Scan for the cell matching the given text and deliver its (X, Y) coordinate at center. 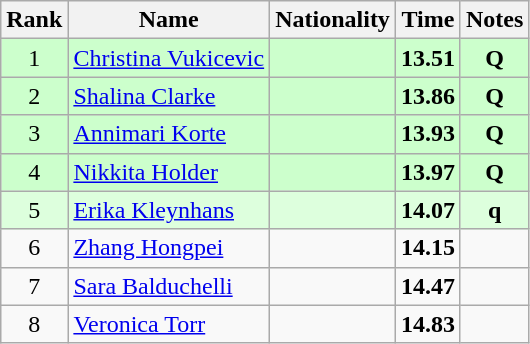
Notes (494, 20)
Sara Balduchelli (169, 286)
Veronica Torr (169, 324)
8 (34, 324)
Shalina Clarke (169, 96)
13.93 (428, 134)
5 (34, 210)
13.97 (428, 172)
Time (428, 20)
Christina Vukicevic (169, 58)
1 (34, 58)
14.47 (428, 286)
Zhang Hongpei (169, 248)
Rank (34, 20)
14.83 (428, 324)
q (494, 210)
6 (34, 248)
Erika Kleynhans (169, 210)
Nationality (333, 20)
Annimari Korte (169, 134)
13.51 (428, 58)
4 (34, 172)
Name (169, 20)
3 (34, 134)
Nikkita Holder (169, 172)
14.15 (428, 248)
13.86 (428, 96)
2 (34, 96)
7 (34, 286)
14.07 (428, 210)
